Identify which cell holds the provided text, then report its (x, y) central coordinate. 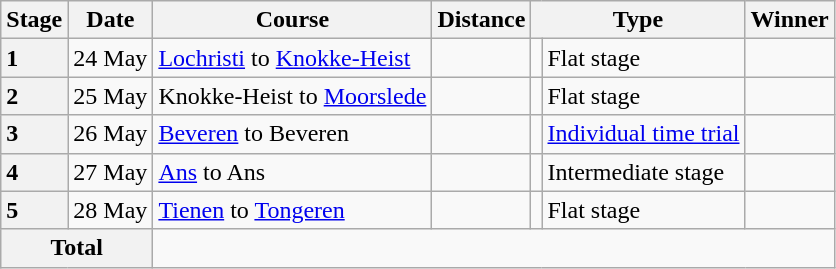
Total (77, 248)
Individual time trial (644, 134)
1 (34, 58)
Course (292, 20)
26 May (110, 134)
Tienen to Tongeren (292, 210)
4 (34, 172)
Date (110, 20)
Intermediate stage (644, 172)
5 (34, 210)
Distance (482, 20)
2 (34, 96)
25 May (110, 96)
Beveren to Beveren (292, 134)
Ans to Ans (292, 172)
28 May (110, 210)
27 May (110, 172)
Stage (34, 20)
Winner (790, 20)
Lochristi to Knokke-Heist (292, 58)
3 (34, 134)
Type (638, 20)
24 May (110, 58)
Knokke-Heist to Moorslede (292, 96)
